Find where the given text appears and provide that cell's center as (X, Y) coordinate. 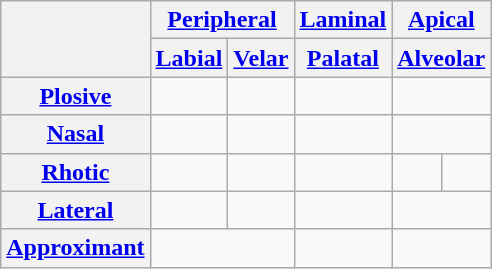
Labial (189, 58)
Plosive (76, 96)
Palatal (343, 58)
Rhotic (76, 172)
Velar (261, 58)
Alveolar (442, 58)
Apical (442, 20)
Peripheral (222, 20)
Approximant (76, 248)
Laminal (343, 20)
Nasal (76, 134)
Lateral (76, 210)
